Capture the cell that displays the provided text and extract its [x, y] central coordinate. 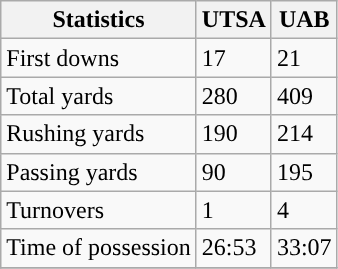
Turnovers [99, 210]
Total yards [99, 96]
1 [234, 210]
Statistics [99, 20]
195 [304, 172]
Time of possession [99, 248]
280 [234, 96]
190 [234, 134]
17 [234, 58]
Passing yards [99, 172]
33:07 [304, 248]
UAB [304, 20]
UTSA [234, 20]
409 [304, 96]
21 [304, 58]
90 [234, 172]
26:53 [234, 248]
4 [304, 210]
First downs [99, 58]
214 [304, 134]
Rushing yards [99, 134]
